Locate the cell with the specified text and output its (x, y) center coordinate. 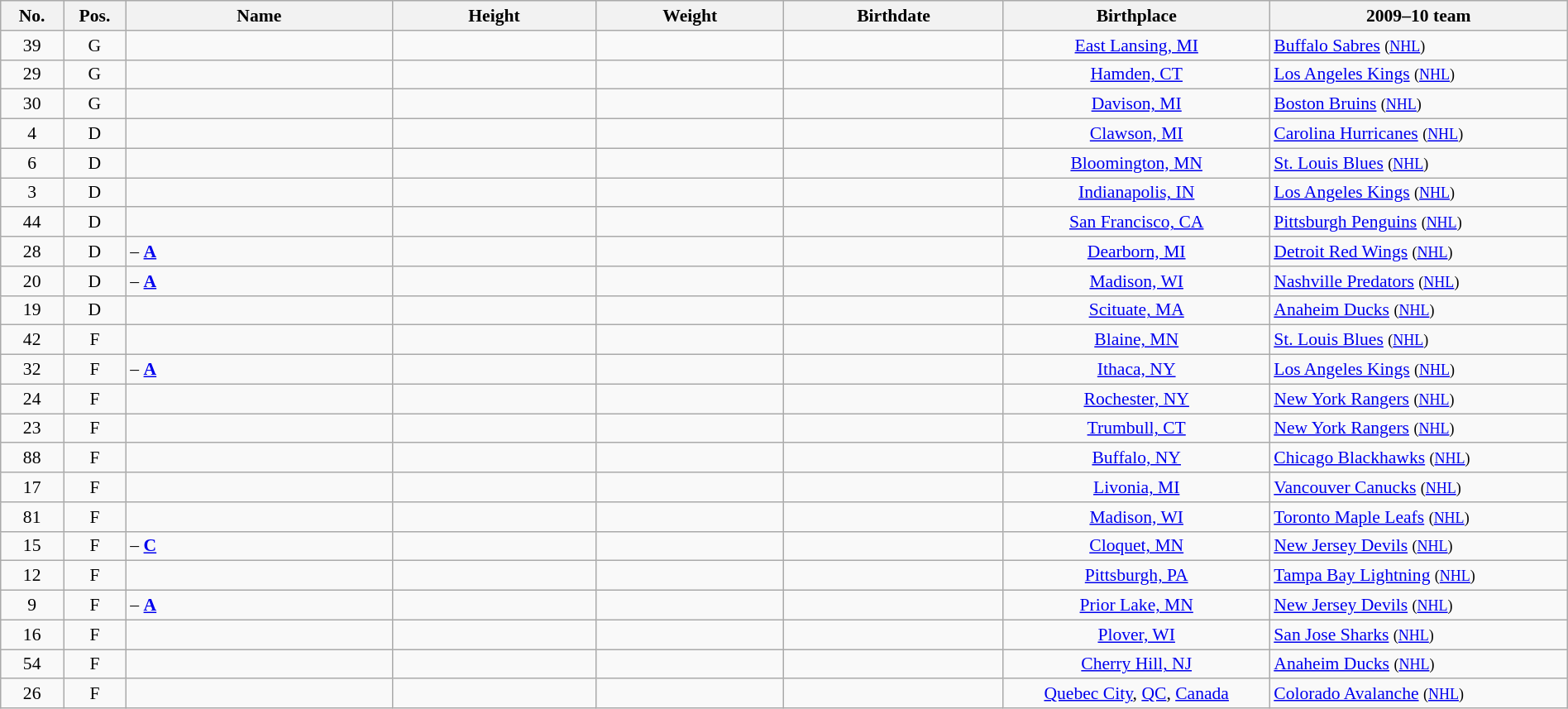
Vancouver Canucks (NHL) (1418, 487)
Ithaca, NY (1136, 370)
6 (32, 163)
9 (32, 606)
Cloquet, MN (1136, 546)
No. (32, 16)
42 (32, 340)
17 (32, 487)
East Lansing, MI (1136, 46)
3 (32, 193)
26 (32, 694)
Tampa Bay Lightning (NHL) (1418, 576)
San Francisco, CA (1136, 223)
Height (494, 16)
Name (259, 16)
54 (32, 664)
19 (32, 310)
15 (32, 546)
Livonia, MI (1136, 487)
Colorado Avalanche (NHL) (1418, 694)
Buffalo Sabres (NHL) (1418, 46)
28 (32, 252)
– C (259, 546)
44 (32, 223)
Buffalo, NY (1136, 458)
Dearborn, MI (1136, 252)
Carolina Hurricanes (NHL) (1418, 134)
Pos. (95, 16)
Birthdate (893, 16)
4 (32, 134)
16 (32, 635)
Scituate, MA (1136, 310)
Pittsburgh, PA (1136, 576)
20 (32, 281)
Clawson, MI (1136, 134)
2009–10 team (1418, 16)
24 (32, 399)
Davison, MI (1136, 104)
23 (32, 429)
Weight (690, 16)
San Jose Sharks (NHL) (1418, 635)
Chicago Blackhawks (NHL) (1418, 458)
Toronto Maple Leafs (NHL) (1418, 517)
Birthplace (1136, 16)
39 (32, 46)
32 (32, 370)
Blaine, MN (1136, 340)
Rochester, NY (1136, 399)
Prior Lake, MN (1136, 606)
Detroit Red Wings (NHL) (1418, 252)
30 (32, 104)
Boston Bruins (NHL) (1418, 104)
88 (32, 458)
12 (32, 576)
Quebec City, QC, Canada (1136, 694)
Plover, WI (1136, 635)
81 (32, 517)
Trumbull, CT (1136, 429)
Nashville Predators (NHL) (1418, 281)
Pittsburgh Penguins (NHL) (1418, 223)
Cherry Hill, NJ (1136, 664)
Hamden, CT (1136, 74)
Indianapolis, IN (1136, 193)
Bloomington, MN (1136, 163)
29 (32, 74)
